Determine the [X, Y] coordinate at the center of the cell enclosing the given text.  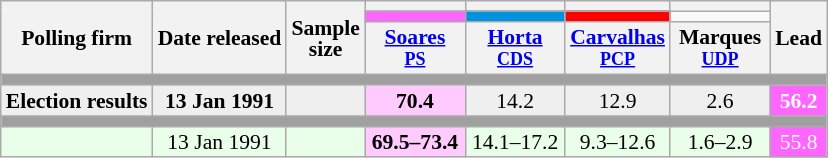
Date released [220, 38]
Lead [798, 38]
2.6 [720, 100]
CarvalhasPCP [618, 48]
SoaresPS [415, 48]
Samplesize [325, 38]
12.9 [618, 100]
9.3–12.6 [618, 142]
Polling firm [77, 38]
HortaCDS [515, 48]
14.2 [515, 100]
14.1–17.2 [515, 142]
56.2 [798, 100]
MarquesUDP [720, 48]
69.5–73.4 [415, 142]
Election results [77, 100]
70.4 [415, 100]
1.6–2.9 [720, 142]
55.8 [798, 142]
